Pinpoint the cell where the given text exists, returning its (x, y) midpoint coordinate. 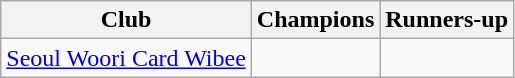
Runners-up (447, 20)
Seoul Woori Card Wibee (126, 58)
Champions (315, 20)
Club (126, 20)
